Extract the [X, Y] coordinate from the center of the cell holding the provided text.  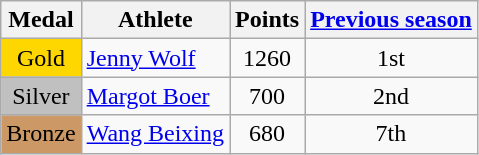
Wang Beixing [155, 134]
Margot Boer [155, 96]
Gold [41, 58]
Athlete [155, 20]
Silver [41, 96]
1st [392, 58]
Points [268, 20]
1260 [268, 58]
7th [392, 134]
680 [268, 134]
Jenny Wolf [155, 58]
2nd [392, 96]
700 [268, 96]
Medal [41, 20]
Previous season [392, 20]
Bronze [41, 134]
